For the text-containing cell, return its midpoint in (X, Y) coordinate format. 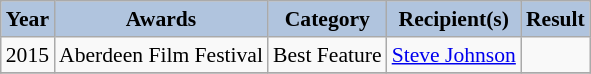
Result (556, 19)
Year (28, 19)
2015 (28, 55)
Category (328, 19)
Aberdeen Film Festival (161, 55)
Best Feature (328, 55)
Recipient(s) (454, 19)
Awards (161, 19)
Steve Johnson (454, 55)
